Identify which cell holds the provided text, then report its [X, Y] central coordinate. 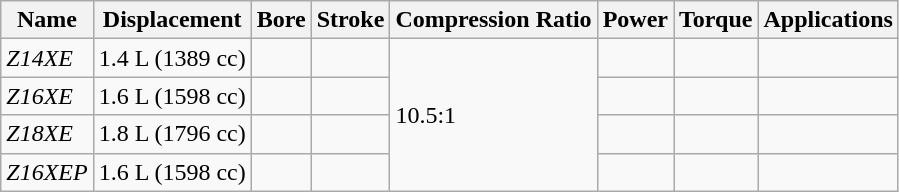
Z16XE [47, 96]
Z18XE [47, 134]
Compression Ratio [494, 20]
Name [47, 20]
Z14XE [47, 58]
Stroke [350, 20]
1.8 L (1796 cc) [172, 134]
1.4 L (1389 cc) [172, 58]
Bore [281, 20]
Z16XEP [47, 172]
Applications [828, 20]
Torque [716, 20]
Power [635, 20]
Displacement [172, 20]
10.5:1 [494, 115]
